Scan for the cell matching the given text and deliver its [x, y] coordinate at center. 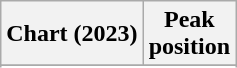
Peakposition [189, 34]
Chart (2023) [72, 34]
